Detect which cell encompasses the target text, then output its (x, y) center coordinate. 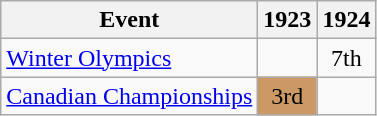
Canadian Championships (130, 96)
3rd (288, 96)
Winter Olympics (130, 58)
7th (346, 58)
1924 (346, 20)
Event (130, 20)
1923 (288, 20)
